Scan for the cell matching the given text and deliver its (x, y) coordinate at center. 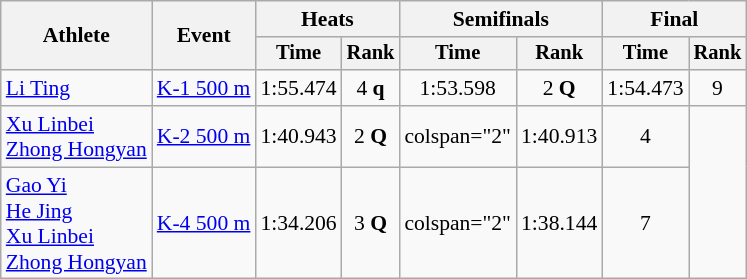
Semifinals (500, 19)
4 q (371, 88)
1:40.943 (298, 136)
7 (645, 223)
Athlete (76, 36)
9 (718, 88)
K-2 500 m (204, 136)
K-1 500 m (204, 88)
Final (674, 19)
K-4 500 m (204, 223)
Xu LinbeiZhong Hongyan (76, 136)
Gao YiHe JingXu LinbeiZhong Hongyan (76, 223)
4 (645, 136)
Li Ting (76, 88)
1:40.913 (559, 136)
1:54.473 (645, 88)
1:38.144 (559, 223)
3 Q (371, 223)
Heats (327, 19)
Event (204, 36)
1:55.474 (298, 88)
1:53.598 (458, 88)
1:34.206 (298, 223)
